Scan for the cell matching the given text and deliver its (X, Y) coordinate at center. 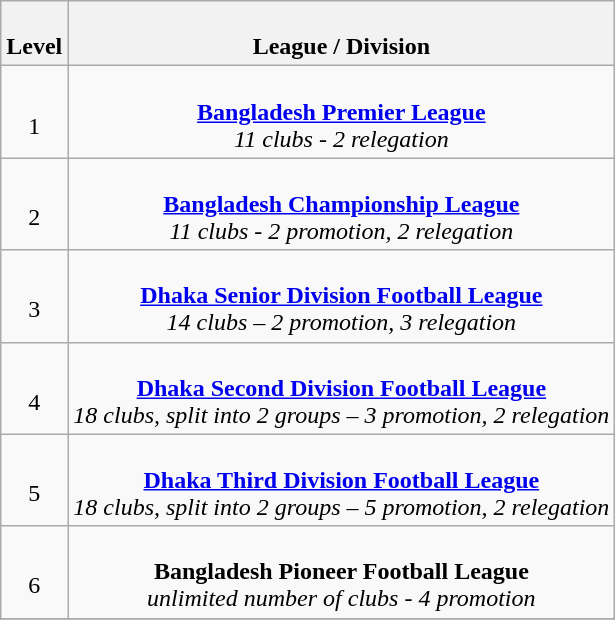
Dhaka Senior Division Football League 14 clubs – 2 promotion, 3 relegation (342, 296)
1 (34, 112)
Level (34, 34)
6 (34, 572)
4 (34, 388)
Bangladesh Championship League 11 clubs - 2 promotion, 2 relegation (342, 204)
Bangladesh Premier League 11 clubs - 2 relegation (342, 112)
League / Division (342, 34)
3 (34, 296)
5 (34, 480)
2 (34, 204)
Dhaka Second Division Football League 18 clubs, split into 2 groups – 3 promotion, 2 relegation (342, 388)
Dhaka Third Division Football League 18 clubs, split into 2 groups – 5 promotion, 2 relegation (342, 480)
Bangladesh Pioneer Football League unlimited number of clubs - 4 promotion (342, 572)
